For the text-containing cell, return its midpoint in [X, Y] coordinate format. 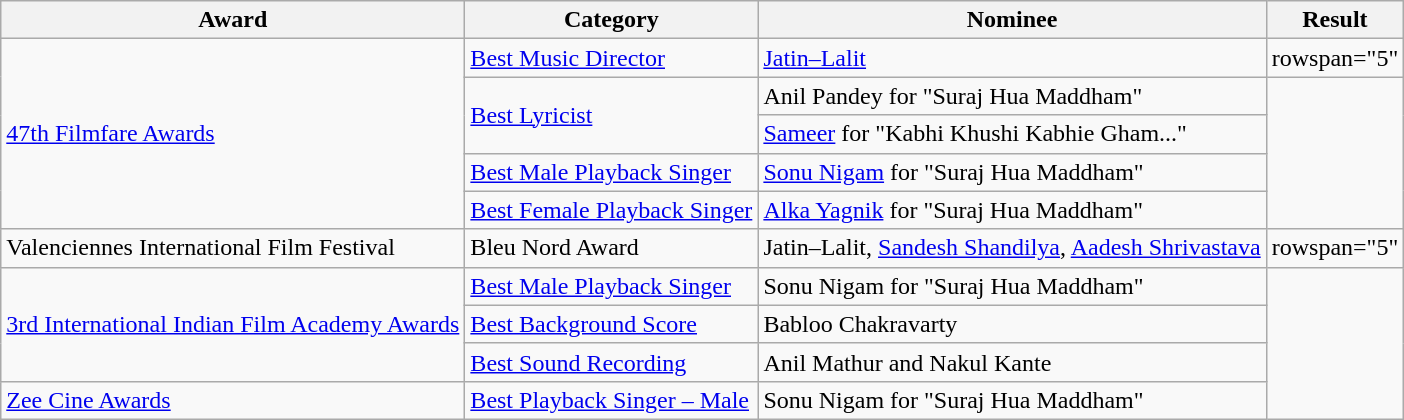
Best Sound Recording [612, 362]
Zee Cine Awards [233, 400]
Valenciennes International Film Festival [233, 248]
Award [233, 20]
Best Lyricist [612, 115]
Category [612, 20]
Best Playback Singer – Male [612, 400]
Result [1335, 20]
Sameer for "Kabhi Khushi Kabhie Gham..." [1012, 134]
47th Filmfare Awards [233, 134]
Babloo Chakravarty [1012, 324]
Best Music Director [612, 58]
Jatin–Lalit, Sandesh Shandilya, Aadesh Shrivastava [1012, 248]
Bleu Nord Award [612, 248]
Jatin–Lalit [1012, 58]
Nominee [1012, 20]
Anil Pandey for "Suraj Hua Maddham" [1012, 96]
Alka Yagnik for "Suraj Hua Maddham" [1012, 210]
Best Background Score [612, 324]
Anil Mathur and Nakul Kante [1012, 362]
3rd International Indian Film Academy Awards [233, 324]
Best Female Playback Singer [612, 210]
